Scan for the cell matching the given text and deliver its [X, Y] coordinate at center. 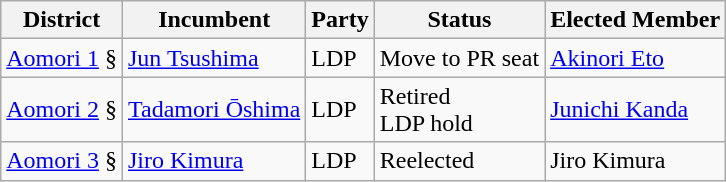
Junichi Kanda [636, 110]
Incumbent [214, 20]
Aomori 3 § [62, 161]
Aomori 2 § [62, 110]
Status [459, 20]
Party [340, 20]
Move to PR seat [459, 58]
Elected Member [636, 20]
Reelected [459, 161]
Tadamori Ōshima [214, 110]
RetiredLDP hold [459, 110]
Aomori 1 § [62, 58]
Jun Tsushima [214, 58]
District [62, 20]
Akinori Eto [636, 58]
